Extract the (X, Y) coordinate from the center of the cell holding the provided text.  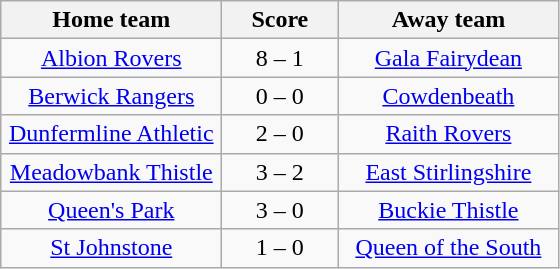
Dunfermline Athletic (112, 134)
8 – 1 (280, 58)
Queen's Park (112, 210)
Raith Rovers (448, 134)
3 – 2 (280, 172)
Albion Rovers (112, 58)
Cowdenbeath (448, 96)
2 – 0 (280, 134)
Buckie Thistle (448, 210)
0 – 0 (280, 96)
Away team (448, 20)
Queen of the South (448, 248)
3 – 0 (280, 210)
Gala Fairydean (448, 58)
East Stirlingshire (448, 172)
St Johnstone (112, 248)
1 – 0 (280, 248)
Score (280, 20)
Home team (112, 20)
Meadowbank Thistle (112, 172)
Berwick Rangers (112, 96)
